For the text-containing cell, return its midpoint in (x, y) coordinate format. 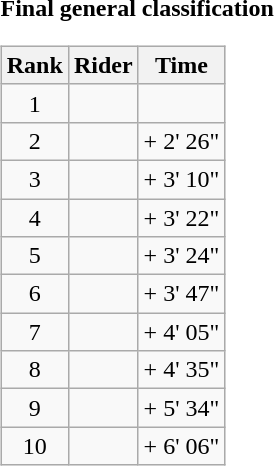
+ 2' 26" (182, 141)
+ 3' 24" (182, 256)
+ 6' 06" (182, 446)
7 (34, 332)
8 (34, 370)
+ 4' 05" (182, 332)
4 (34, 217)
Time (182, 65)
6 (34, 294)
+ 3' 22" (182, 217)
5 (34, 256)
3 (34, 179)
2 (34, 141)
+ 3' 10" (182, 179)
Rank (34, 65)
Rider (103, 65)
1 (34, 103)
+ 3' 47" (182, 294)
9 (34, 408)
10 (34, 446)
+ 4' 35" (182, 370)
+ 5' 34" (182, 408)
